Output the [X, Y] coordinate of the center of the cell containing the given text.  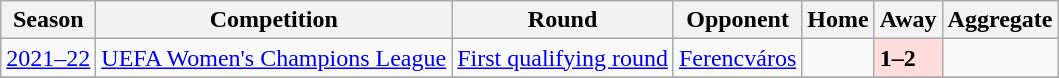
Opponent [737, 20]
Home [838, 20]
Round [563, 20]
First qualifying round [563, 58]
1–2 [908, 58]
Away [908, 20]
UEFA Women's Champions League [274, 58]
Aggregate [1000, 20]
2021–22 [48, 58]
Season [48, 20]
Ferencváros [737, 58]
Competition [274, 20]
